Pinpoint the cell where the given text exists, returning its (x, y) midpoint coordinate. 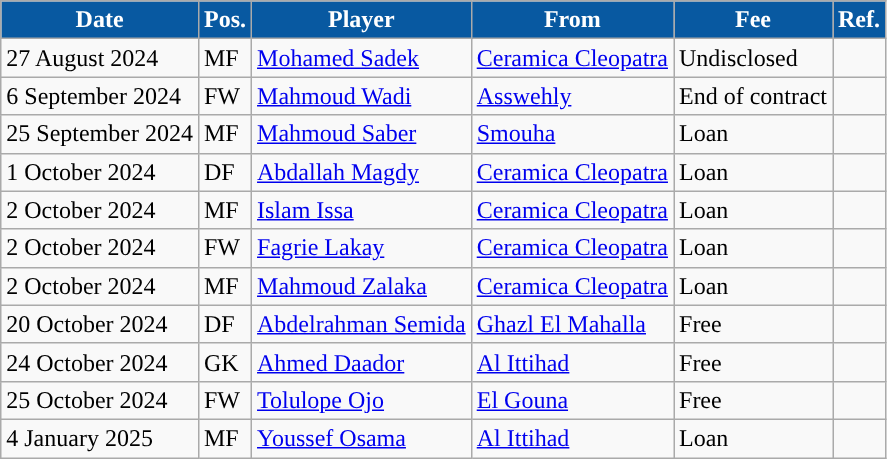
Fagrie Lakay (362, 248)
Smouha (572, 134)
Mahmoud Saber (362, 134)
End of contract (754, 96)
Mohamed Sadek (362, 58)
GK (224, 362)
25 October 2024 (100, 400)
Undisclosed (754, 58)
From (572, 20)
Pos. (224, 20)
Mahmoud Wadi (362, 96)
Abdallah Magdy (362, 172)
Asswehly (572, 96)
Player (362, 20)
Islam Issa (362, 210)
Tolulope Ojo (362, 400)
Fee (754, 20)
El Gouna (572, 400)
Ahmed Daador (362, 362)
27 August 2024 (100, 58)
Ghazl El Mahalla (572, 324)
20 October 2024 (100, 324)
Ref. (858, 20)
4 January 2025 (100, 438)
Date (100, 20)
25 September 2024 (100, 134)
1 October 2024 (100, 172)
6 September 2024 (100, 96)
24 October 2024 (100, 362)
Abdelrahman Semida (362, 324)
Youssef Osama (362, 438)
Mahmoud Zalaka (362, 286)
